Provide the [X, Y] coordinate of the cell's center where the given text is located.  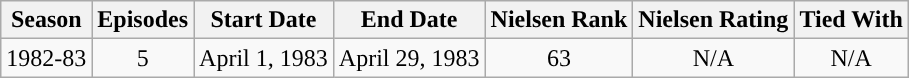
Episodes [143, 20]
63 [559, 58]
5 [143, 58]
Tied With [851, 20]
Start Date [264, 20]
Nielsen Rating [714, 20]
Season [46, 20]
End Date [409, 20]
Nielsen Rank [559, 20]
April 29, 1983 [409, 58]
April 1, 1983 [264, 58]
1982-83 [46, 58]
